Locate the cell with the specified text and output its [x, y] center coordinate. 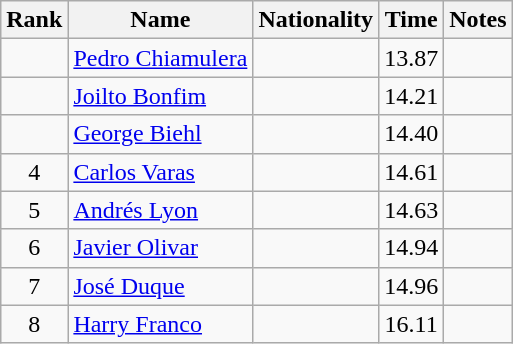
José Duque [160, 286]
4 [34, 172]
Time [412, 20]
Name [160, 20]
16.11 [412, 324]
George Biehl [160, 134]
8 [34, 324]
Nationality [316, 20]
Andrés Lyon [160, 210]
14.96 [412, 286]
Javier Olivar [160, 248]
14.94 [412, 248]
5 [34, 210]
Notes [478, 20]
14.40 [412, 134]
14.61 [412, 172]
6 [34, 248]
13.87 [412, 58]
Pedro Chiamulera [160, 58]
Harry Franco [160, 324]
Joilto Bonfim [160, 96]
Carlos Varas [160, 172]
14.21 [412, 96]
14.63 [412, 210]
7 [34, 286]
Rank [34, 20]
